For the text-containing cell, return its midpoint in (X, Y) coordinate format. 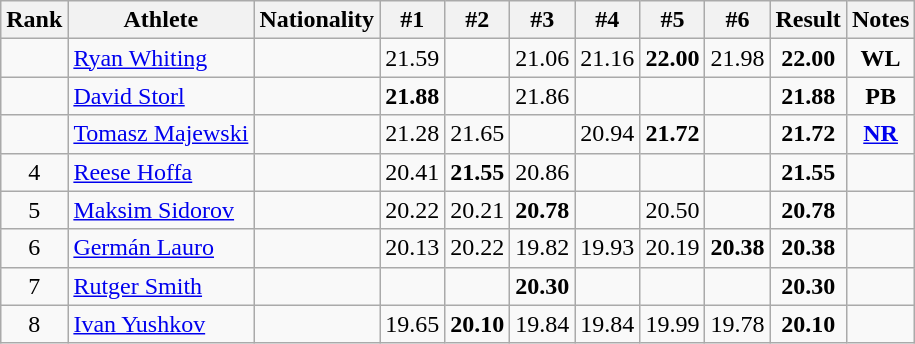
6 (34, 248)
21.28 (412, 134)
19.99 (672, 324)
#6 (738, 20)
David Storl (161, 96)
20.41 (412, 172)
Athlete (161, 20)
20.13 (412, 248)
Rank (34, 20)
21.65 (478, 134)
21.86 (542, 96)
7 (34, 286)
Ryan Whiting (161, 58)
4 (34, 172)
Reese Hoffa (161, 172)
Maksim Sidorov (161, 210)
21.98 (738, 58)
#2 (478, 20)
Result (808, 20)
WL (880, 58)
20.94 (608, 134)
Ivan Yushkov (161, 324)
21.59 (412, 58)
21.16 (608, 58)
8 (34, 324)
19.78 (738, 324)
19.93 (608, 248)
20.19 (672, 248)
PB (880, 96)
Germán Lauro (161, 248)
Rutger Smith (161, 286)
Notes (880, 20)
NR (880, 134)
20.86 (542, 172)
19.82 (542, 248)
19.65 (412, 324)
21.06 (542, 58)
20.50 (672, 210)
Nationality (317, 20)
5 (34, 210)
20.21 (478, 210)
#5 (672, 20)
Tomasz Majewski (161, 134)
#4 (608, 20)
#3 (542, 20)
#1 (412, 20)
